Output the (x, y) coordinate of the center of the cell containing the given text.  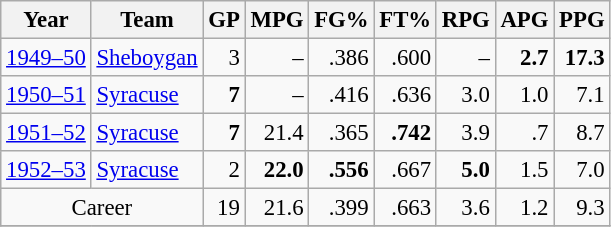
.399 (342, 208)
.556 (342, 170)
3.6 (466, 208)
8.7 (582, 133)
22.0 (277, 170)
17.3 (582, 58)
1951–52 (46, 133)
3.0 (466, 95)
1952–53 (46, 170)
9.3 (582, 208)
FT% (406, 20)
1.0 (524, 95)
Sheboygan (147, 58)
.600 (406, 58)
RPG (466, 20)
GP (224, 20)
5.0 (466, 170)
PPG (582, 20)
1.2 (524, 208)
.7 (524, 133)
7.1 (582, 95)
.663 (406, 208)
19 (224, 208)
1.5 (524, 170)
.667 (406, 170)
Team (147, 20)
21.4 (277, 133)
Career (102, 208)
3 (224, 58)
2.7 (524, 58)
.416 (342, 95)
1949–50 (46, 58)
.386 (342, 58)
1950–51 (46, 95)
Year (46, 20)
FG% (342, 20)
3.9 (466, 133)
2 (224, 170)
.365 (342, 133)
MPG (277, 20)
APG (524, 20)
.742 (406, 133)
.636 (406, 95)
7.0 (582, 170)
21.6 (277, 208)
